Provide the [x, y] coordinate of the cell's center where the given text is located.  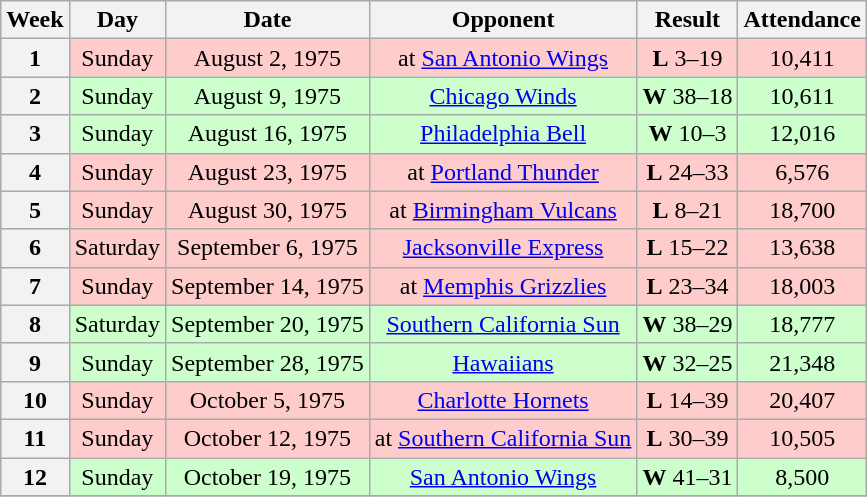
Opponent [503, 20]
August 2, 1975 [268, 58]
W 38–29 [688, 324]
at Memphis Grizzlies [503, 286]
Result [688, 20]
18,700 [802, 210]
at San Antonio Wings [503, 58]
Week [35, 20]
7 [35, 286]
12 [35, 477]
5 [35, 210]
Hawaiians [503, 362]
18,003 [802, 286]
Southern California Sun [503, 324]
8,500 [802, 477]
at Birmingham Vulcans [503, 210]
10,505 [802, 438]
2 [35, 96]
Attendance [802, 20]
at Southern California Sun [503, 438]
August 23, 1975 [268, 172]
W 38–18 [688, 96]
W 41–31 [688, 477]
10,611 [802, 96]
August 30, 1975 [268, 210]
September 6, 1975 [268, 248]
Chicago Winds [503, 96]
Philadelphia Bell [503, 134]
18,777 [802, 324]
September 28, 1975 [268, 362]
Day [117, 20]
10 [35, 400]
Charlotte Hornets [503, 400]
L 15–22 [688, 248]
L 3–19 [688, 58]
9 [35, 362]
October 5, 1975 [268, 400]
3 [35, 134]
11 [35, 438]
20,407 [802, 400]
at Portland Thunder [503, 172]
4 [35, 172]
October 19, 1975 [268, 477]
October 12, 1975 [268, 438]
1 [35, 58]
6 [35, 248]
13,638 [802, 248]
L 8–21 [688, 210]
6,576 [802, 172]
8 [35, 324]
L 23–34 [688, 286]
W 10–3 [688, 134]
10,411 [802, 58]
August 16, 1975 [268, 134]
W 32–25 [688, 362]
12,016 [802, 134]
August 9, 1975 [268, 96]
September 20, 1975 [268, 324]
21,348 [802, 362]
L 24–33 [688, 172]
San Antonio Wings [503, 477]
Jacksonville Express [503, 248]
September 14, 1975 [268, 286]
Date [268, 20]
L 30–39 [688, 438]
L 14–39 [688, 400]
